Scan for the cell matching the given text and deliver its (x, y) coordinate at center. 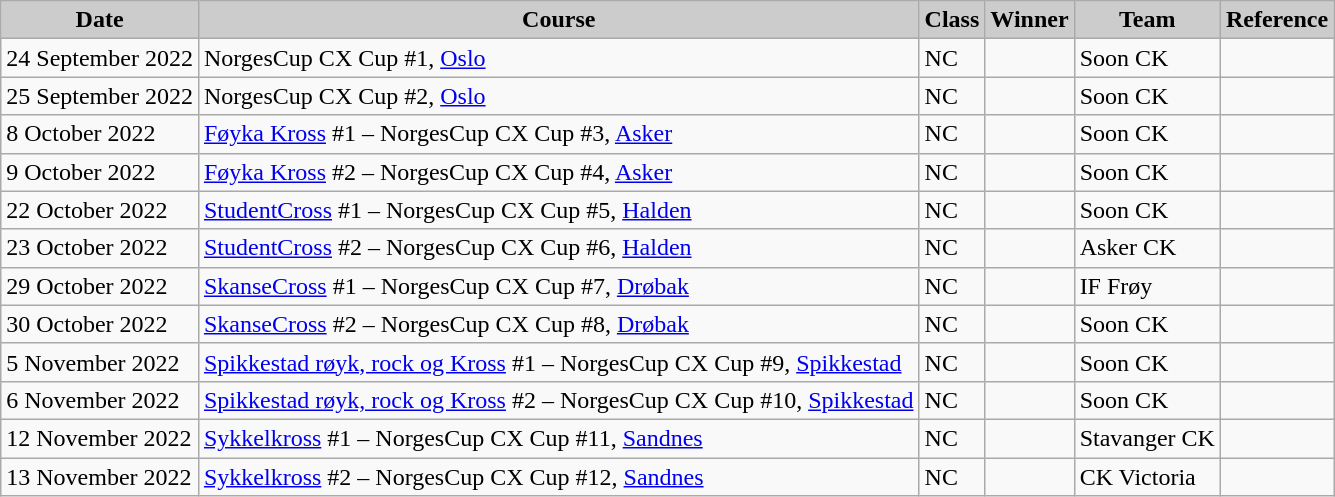
Class (952, 20)
25 September 2022 (100, 96)
12 November 2022 (100, 438)
Team (1147, 20)
StudentCross #2 – NorgesCup CX Cup #6, Halden (558, 248)
23 October 2022 (100, 248)
29 October 2022 (100, 286)
6 November 2022 (100, 400)
5 November 2022 (100, 362)
22 October 2022 (100, 210)
Reference (1276, 20)
24 September 2022 (100, 58)
Føyka Kross #1 – NorgesCup CX Cup #3, Asker (558, 134)
SkanseCross #2 – NorgesCup CX Cup #8, Drøbak (558, 324)
Winner (1030, 20)
Sykkelkross #2 – NorgesCup CX Cup #12, Sandnes (558, 477)
Føyka Kross #2 – NorgesCup CX Cup #4, Asker (558, 172)
CK Victoria (1147, 477)
30 October 2022 (100, 324)
9 October 2022 (100, 172)
StudentCross #1 – NorgesCup CX Cup #5, Halden (558, 210)
Asker CK (1147, 248)
IF Frøy (1147, 286)
SkanseCross #1 – NorgesCup CX Cup #7, Drøbak (558, 286)
13 November 2022 (100, 477)
Spikkestad røyk, rock og Kross #2 – NorgesCup CX Cup #10, Spikkestad (558, 400)
NorgesCup CX Cup #2, Oslo (558, 96)
Course (558, 20)
Sykkelkross #1 – NorgesCup CX Cup #11, Sandnes (558, 438)
Date (100, 20)
Spikkestad røyk, rock og Kross #1 – NorgesCup CX Cup #9, Spikkestad (558, 362)
NorgesCup CX Cup #1, Oslo (558, 58)
Stavanger CK (1147, 438)
8 October 2022 (100, 134)
